For the text-containing cell, return its midpoint in (X, Y) coordinate format. 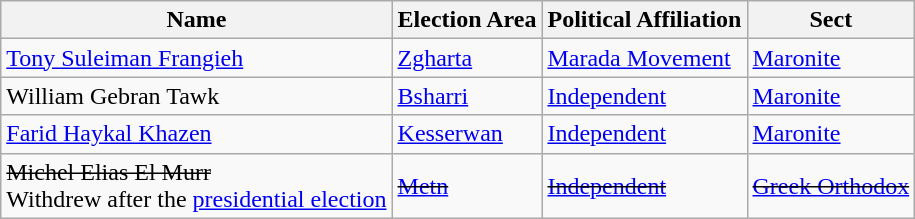
Zgharta (467, 58)
Political Affiliation (644, 20)
Farid Haykal Khazen (196, 134)
Greek Orthodox (831, 186)
Michel Elias El MurrWithdrew after the presidential election (196, 186)
Tony Suleiman Frangieh (196, 58)
Marada Movement (644, 58)
William Gebran Tawk (196, 96)
Name (196, 20)
Bsharri (467, 96)
Election Area (467, 20)
Sect (831, 20)
Metn (467, 186)
Kesserwan (467, 134)
